Identify which cell holds the provided text, then report its [x, y] central coordinate. 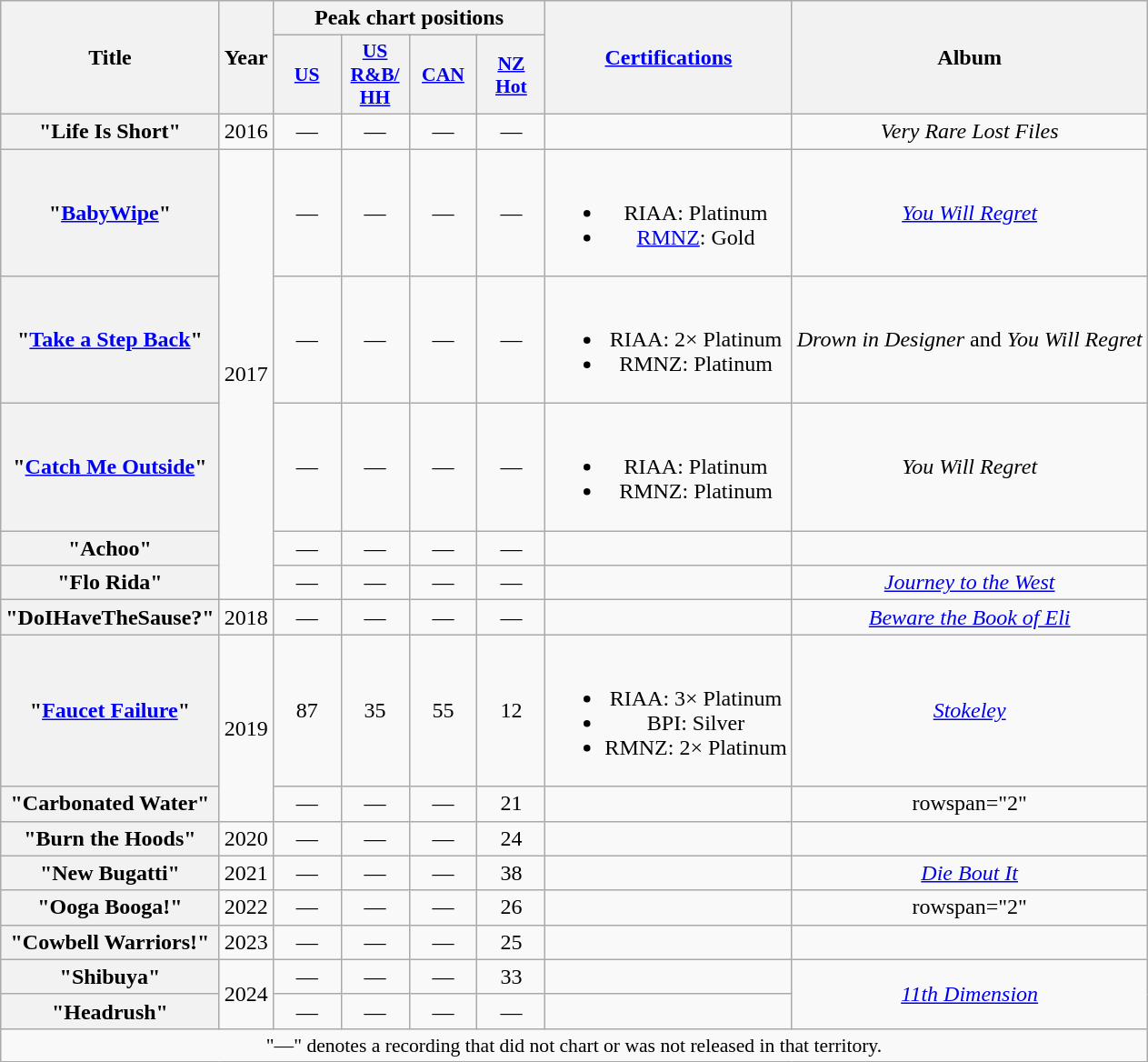
NZHot [511, 75]
2022 [245, 907]
Journey to the West [969, 583]
Peak chart positions [409, 18]
2023 [245, 942]
"BabyWipe" [110, 213]
11th Dimension [969, 994]
Stokeley [969, 711]
"DoIHaveTheSause?" [110, 617]
"Faucet Failure" [110, 711]
55 [444, 711]
"New Bugatti" [110, 873]
"Ooga Booga!" [110, 907]
Beware the Book of Eli [969, 617]
87 [307, 711]
38 [511, 873]
US [307, 75]
Die Bout It [969, 873]
"—" denotes a recording that did not chart or was not released in that territory. [574, 1045]
"Shibuya" [110, 977]
2021 [245, 873]
RIAA: 2× PlatinumRMNZ: Platinum [669, 340]
CAN [444, 75]
"Take a Step Back" [110, 340]
RIAA: PlatinumRMNZ: Gold [669, 213]
2024 [245, 994]
35 [374, 711]
2019 [245, 727]
"Life Is Short" [110, 131]
"Headrush" [110, 1011]
Very Rare Lost Files [969, 131]
Year [245, 58]
21 [511, 804]
25 [511, 942]
2018 [245, 617]
RIAA: 3× PlatinumBPI: SilverRMNZ: 2× Platinum [669, 711]
USR&B/HH [374, 75]
24 [511, 838]
"Carbonated Water" [110, 804]
Certifications [669, 58]
RIAA: PlatinumRMNZ: Platinum [669, 467]
33 [511, 977]
Drown in Designer and You Will Regret [969, 340]
"Achoo" [110, 548]
2020 [245, 838]
2017 [245, 375]
2016 [245, 131]
"Flo Rida" [110, 583]
12 [511, 711]
"Cowbell Warriors!" [110, 942]
Title [110, 58]
26 [511, 907]
Album [969, 58]
"Burn the Hoods" [110, 838]
"Catch Me Outside" [110, 467]
